Output the (X, Y) coordinate of the center of the cell containing the given text.  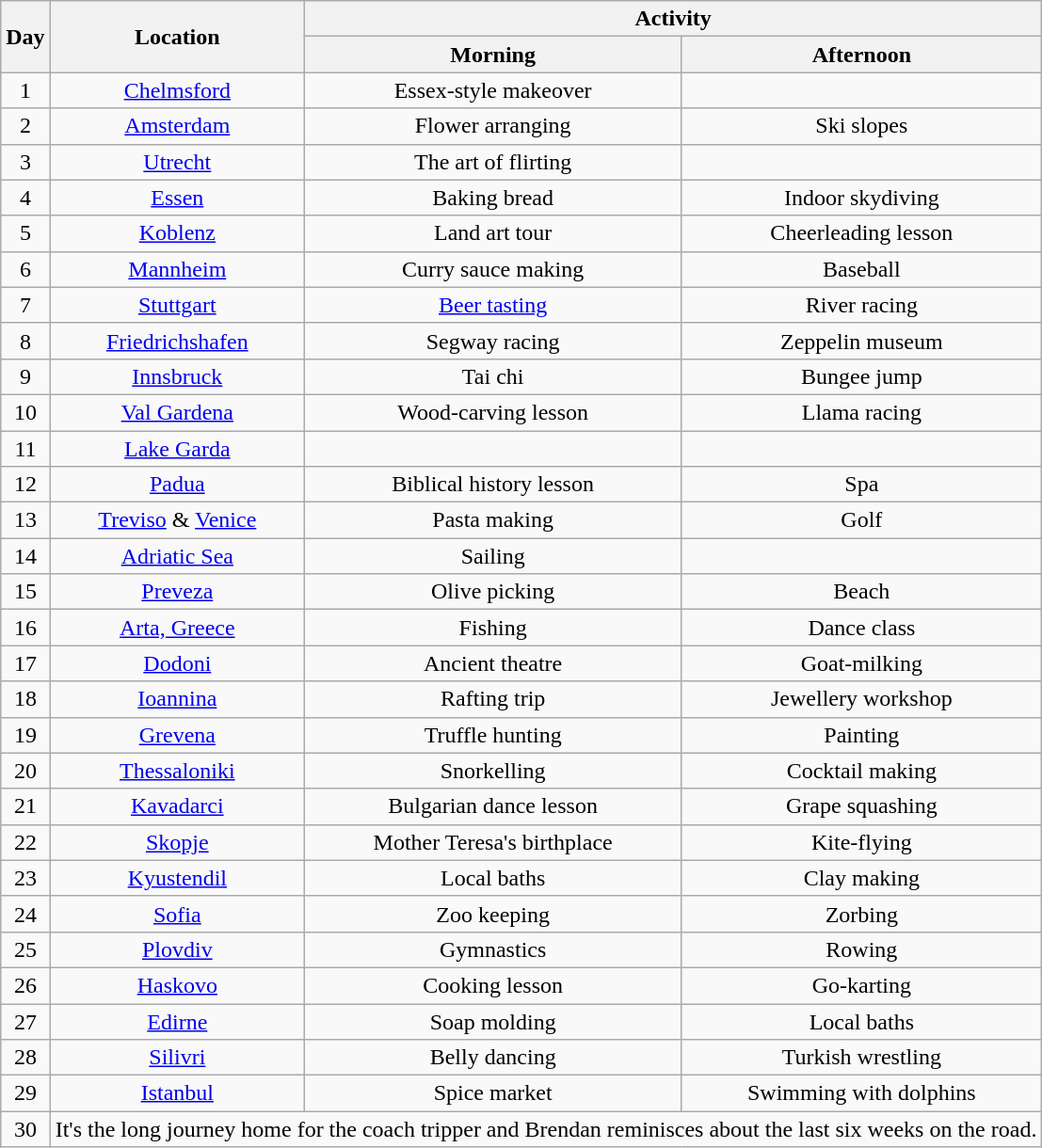
11 (25, 449)
25 (25, 949)
Curry sauce making (492, 269)
Bulgarian dance lesson (492, 806)
Gymnastics (492, 949)
Cocktail making (862, 771)
Dodoni (177, 663)
Biblical history lesson (492, 485)
Essen (177, 198)
Kyustendil (177, 878)
16 (25, 628)
19 (25, 735)
Land art tour (492, 233)
27 (25, 1021)
23 (25, 878)
Val Gardena (177, 412)
1 (25, 90)
Sofia (177, 914)
Golf (862, 520)
Zeppelin museum (862, 341)
Innsbruck (177, 376)
18 (25, 699)
Amsterdam (177, 126)
Plovdiv (177, 949)
Tai chi (492, 376)
Ioannina (177, 699)
Painting (862, 735)
4 (25, 198)
Belly dancing (492, 1058)
Stuttgart (177, 305)
Chelmsford (177, 90)
Zorbing (862, 914)
Ancient theatre (492, 663)
Indoor skydiving (862, 198)
Spice market (492, 1093)
12 (25, 485)
Swimming with dolphins (862, 1093)
Kavadarci (177, 806)
Istanbul (177, 1093)
Snorkelling (492, 771)
Lake Garda (177, 449)
24 (25, 914)
Dance class (862, 628)
Essex-style makeover (492, 90)
The art of flirting (492, 162)
2 (25, 126)
Thessaloniki (177, 771)
17 (25, 663)
5 (25, 233)
21 (25, 806)
Mother Teresa's birthplace (492, 842)
Activity (672, 19)
20 (25, 771)
Goat-milking (862, 663)
3 (25, 162)
Haskovo (177, 985)
Padua (177, 485)
Segway racing (492, 341)
Silivri (177, 1058)
Llama racing (862, 412)
Arta, Greece (177, 628)
9 (25, 376)
Zoo keeping (492, 914)
Preveza (177, 592)
Spa (862, 485)
It's the long journey home for the coach tripper and Brendan reminisces about the last six weeks on the road. (546, 1129)
Morning (492, 55)
28 (25, 1058)
Wood-carving lesson (492, 412)
Fishing (492, 628)
Rafting trip (492, 699)
15 (25, 592)
Adriatic Sea (177, 556)
29 (25, 1093)
10 (25, 412)
Mannheim (177, 269)
Treviso & Venice (177, 520)
River racing (862, 305)
Location (177, 37)
Olive picking (492, 592)
Grape squashing (862, 806)
Grevena (177, 735)
Utrecht (177, 162)
22 (25, 842)
6 (25, 269)
Afternoon (862, 55)
Sailing (492, 556)
Cheerleading lesson (862, 233)
Friedrichshafen (177, 341)
Beach (862, 592)
Ski slopes (862, 126)
Soap molding (492, 1021)
7 (25, 305)
Kite-flying (862, 842)
26 (25, 985)
Day (25, 37)
Flower arranging (492, 126)
Edirne (177, 1021)
Koblenz (177, 233)
Rowing (862, 949)
Jewellery workshop (862, 699)
Truffle hunting (492, 735)
Baseball (862, 269)
Beer tasting (492, 305)
13 (25, 520)
Cooking lesson (492, 985)
Bungee jump (862, 376)
Pasta making (492, 520)
Skopje (177, 842)
8 (25, 341)
Go-karting (862, 985)
14 (25, 556)
30 (25, 1129)
Clay making (862, 878)
Baking bread (492, 198)
Turkish wrestling (862, 1058)
